Scan for the cell matching the given text and deliver its (X, Y) coordinate at center. 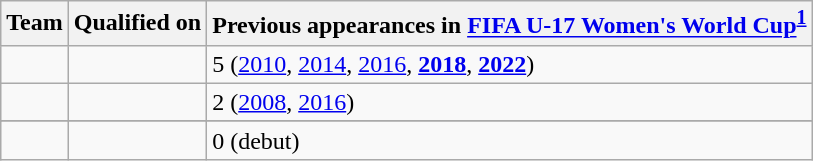
Previous appearances in FIFA U-17 Women's World Cup1 (510, 24)
5 (2010, 2014, 2016, 2018, 2022) (510, 64)
Qualified on (137, 24)
0 (debut) (510, 140)
Team (35, 24)
2 (2008, 2016) (510, 102)
